Capture the cell that displays the provided text and extract its (X, Y) central coordinate. 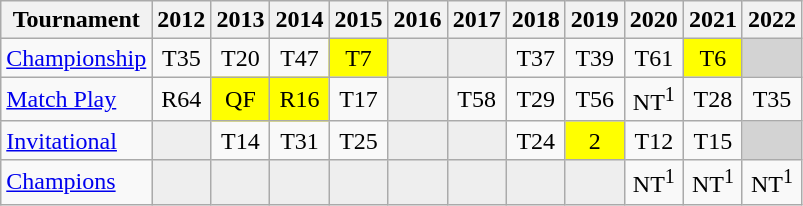
Invitational (76, 140)
T7 (358, 58)
Champions (76, 182)
2013 (240, 20)
T56 (594, 100)
QF (240, 100)
T25 (358, 140)
2020 (654, 20)
2015 (358, 20)
T39 (594, 58)
T31 (300, 140)
T15 (712, 140)
T12 (654, 140)
T24 (536, 140)
Championship (76, 58)
T6 (712, 58)
T37 (536, 58)
2021 (712, 20)
2018 (536, 20)
T29 (536, 100)
T28 (712, 100)
2012 (182, 20)
R64 (182, 100)
T17 (358, 100)
Tournament (76, 20)
2 (594, 140)
2017 (476, 20)
T47 (300, 58)
T58 (476, 100)
2014 (300, 20)
2019 (594, 20)
2016 (418, 20)
T61 (654, 58)
Match Play (76, 100)
T14 (240, 140)
R16 (300, 100)
T20 (240, 58)
2022 (772, 20)
